Find where the given text appears and provide that cell's center as (X, Y) coordinate. 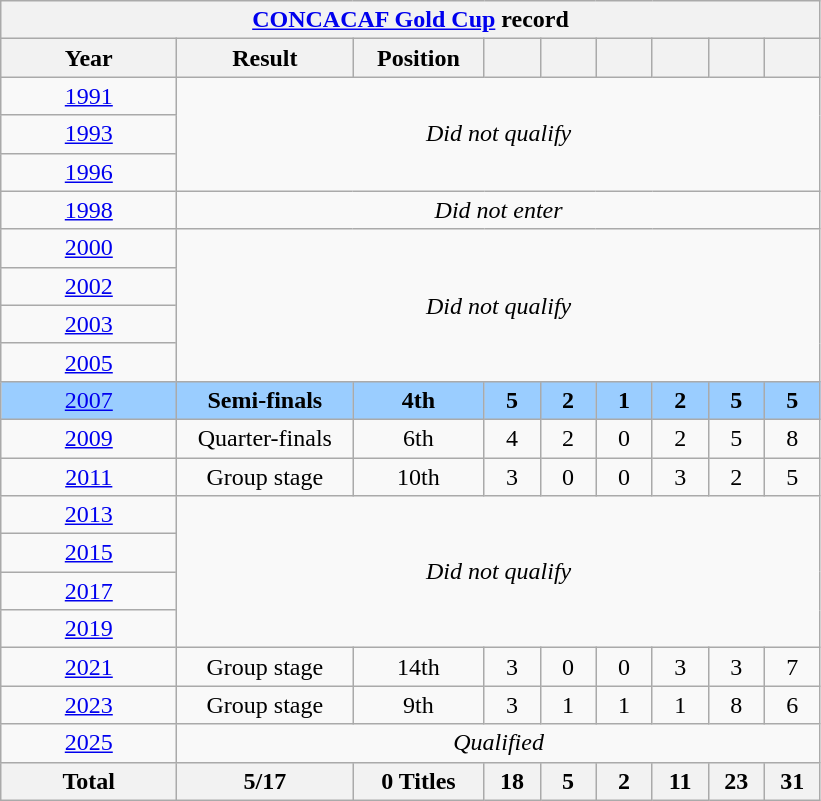
2021 (89, 667)
Qualified (499, 743)
2025 (89, 743)
1996 (89, 172)
4th (418, 400)
2003 (89, 324)
9th (418, 705)
2023 (89, 705)
Did not enter (499, 210)
10th (418, 477)
Year (89, 58)
6 (792, 705)
2009 (89, 438)
2002 (89, 286)
1991 (89, 96)
2019 (89, 629)
5/17 (265, 781)
2015 (89, 553)
1998 (89, 210)
Total (89, 781)
Result (265, 58)
14th (418, 667)
2013 (89, 515)
2007 (89, 400)
1993 (89, 134)
0 Titles (418, 781)
Semi-finals (265, 400)
2017 (89, 591)
31 (792, 781)
2000 (89, 248)
18 (512, 781)
7 (792, 667)
4 (512, 438)
6th (418, 438)
23 (736, 781)
CONCACAF Gold Cup record (411, 20)
Position (418, 58)
2005 (89, 362)
Quarter-finals (265, 438)
2011 (89, 477)
11 (680, 781)
